Extract the [x, y] coordinate from the center of the cell holding the provided text.  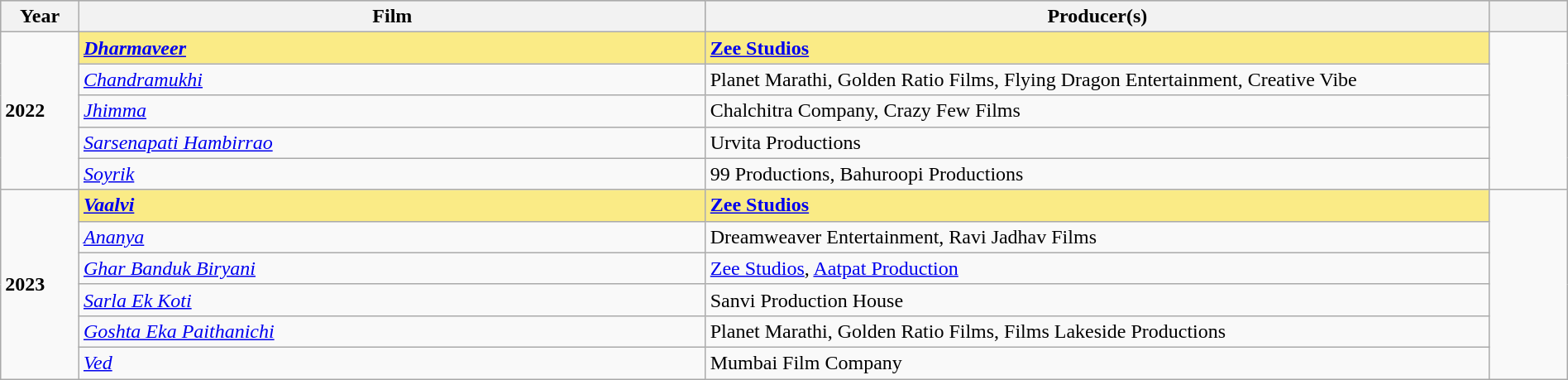
Planet Marathi, Golden Ratio Films, Films Lakeside Productions [1097, 331]
Urvita Productions [1097, 142]
2023 [40, 284]
Jhimma [392, 111]
Ananya [392, 237]
Mumbai Film Company [1097, 363]
Chalchitra Company, Crazy Few Films [1097, 111]
Goshta Eka Paithanichi [392, 331]
Dharmaveer [392, 48]
Sanvi Production House [1097, 300]
Sarsenapati Hambirrao [392, 142]
Year [40, 17]
Soyrik [392, 174]
Film [392, 17]
Ved [392, 363]
99 Productions, Bahuroopi Productions [1097, 174]
2022 [40, 111]
Producer(s) [1097, 17]
Ghar Banduk Biryani [392, 268]
Sarla Ek Koti [392, 300]
Dreamweaver Entertainment, Ravi Jadhav Films [1097, 237]
Vaalvi [392, 205]
Zee Studios, Aatpat Production [1097, 268]
Chandramukhi [392, 79]
Planet Marathi, Golden Ratio Films, Flying Dragon Entertainment, Creative Vibe [1097, 79]
